Capture the cell that displays the provided text and extract its (x, y) central coordinate. 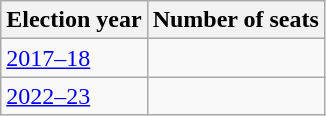
2022–23 (74, 96)
Election year (74, 20)
2017–18 (74, 58)
Number of seats (236, 20)
